Search for the cell housing the specified text and yield its (x, y) center coordinate. 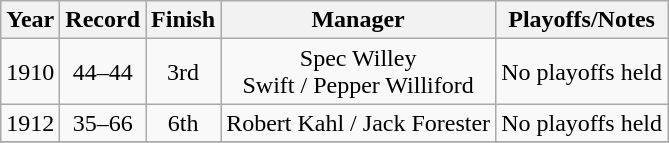
Spec Willey Swift / Pepper Williford (358, 72)
Manager (358, 20)
44–44 (103, 72)
Record (103, 20)
6th (184, 123)
Year (30, 20)
Playoffs/Notes (582, 20)
3rd (184, 72)
1912 (30, 123)
35–66 (103, 123)
1910 (30, 72)
Robert Kahl / Jack Forester (358, 123)
Finish (184, 20)
